Return [X, Y] of the center of cell containing provided text 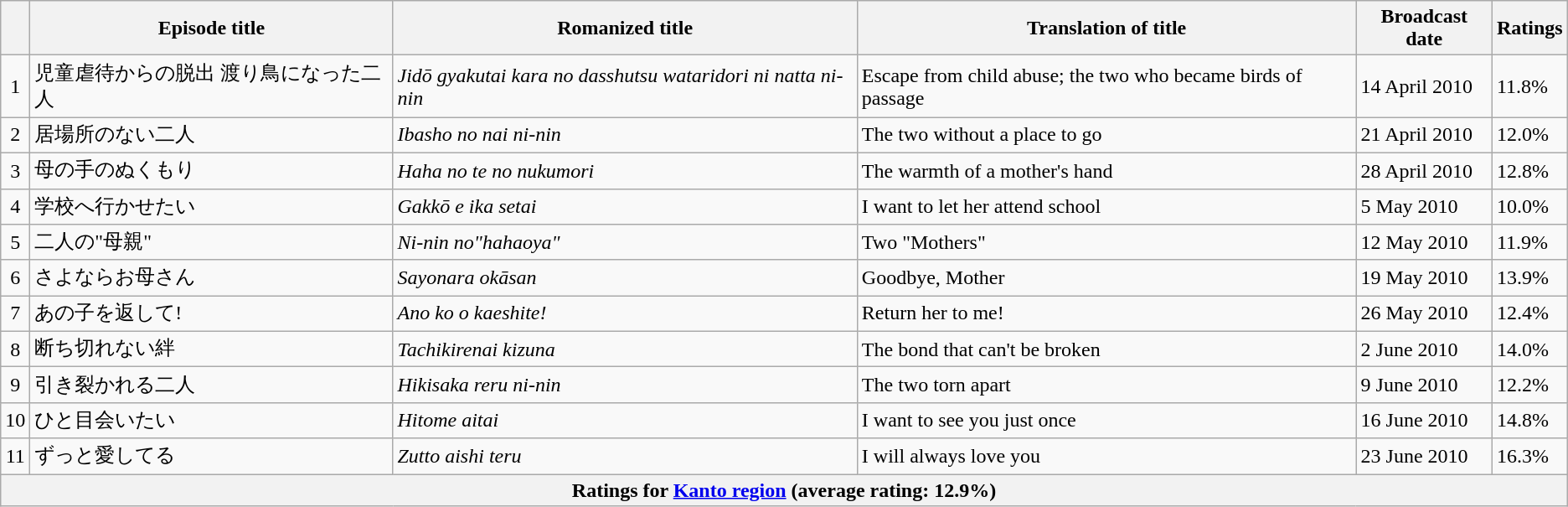
16.3% [1529, 456]
9 [15, 385]
5 [15, 243]
Hitome aitai [625, 421]
6 [15, 278]
14.8% [1529, 421]
7 [15, 313]
The bond that can't be broken [1106, 349]
Gakkō e ika setai [625, 206]
11.9% [1529, 243]
Tachikirenai kizuna [625, 349]
2 [15, 136]
The two without a place to go [1106, 136]
Ratings for Kanto region (average rating: 12.9%) [784, 490]
学校へ行かせたい [211, 206]
Two "Mothers" [1106, 243]
さよならお母さん [211, 278]
2 June 2010 [1424, 349]
Romanized title [625, 28]
ひと目会いたい [211, 421]
The two torn apart [1106, 385]
Ibasho no nai ni-nin [625, 136]
8 [15, 349]
12.0% [1529, 136]
3 [15, 171]
9 June 2010 [1424, 385]
居場所のない二人 [211, 136]
母の手のぬくもり [211, 171]
28 April 2010 [1424, 171]
21 April 2010 [1424, 136]
14 April 2010 [1424, 86]
16 June 2010 [1424, 421]
10 [15, 421]
I will always love you [1106, 456]
19 May 2010 [1424, 278]
4 [15, 206]
ずっと愛してる [211, 456]
Goodbye, Mother [1106, 278]
12 May 2010 [1424, 243]
Haha no te no nukumori [625, 171]
引き裂かれる二人 [211, 385]
10.0% [1529, 206]
あの子を返して! [211, 313]
Broadcast date [1424, 28]
Jidō gyakutai kara no dasshutsu wataridori ni natta ni-nin [625, 86]
Translation of title [1106, 28]
二人の"母親" [211, 243]
26 May 2010 [1424, 313]
12.4% [1529, 313]
5 May 2010 [1424, 206]
Return her to me! [1106, 313]
I want to see you just once [1106, 421]
11 [15, 456]
断ち切れない絆 [211, 349]
Zutto aishi teru [625, 456]
11.8% [1529, 86]
Episode title [211, 28]
Ano ko o kaeshite! [625, 313]
Ni-nin no"hahaoya" [625, 243]
14.0% [1529, 349]
I want to let her attend school [1106, 206]
Escape from child abuse; the two who became birds of passage [1106, 86]
12.2% [1529, 385]
12.8% [1529, 171]
Ratings [1529, 28]
児童虐待からの脱出 渡り鳥になった二人 [211, 86]
Sayonara okāsan [625, 278]
1 [15, 86]
Hikisaka reru ni-nin [625, 385]
The warmth of a mother's hand [1106, 171]
13.9% [1529, 278]
23 June 2010 [1424, 456]
